Extract the [x, y] coordinate from the center of the cell holding the provided text.  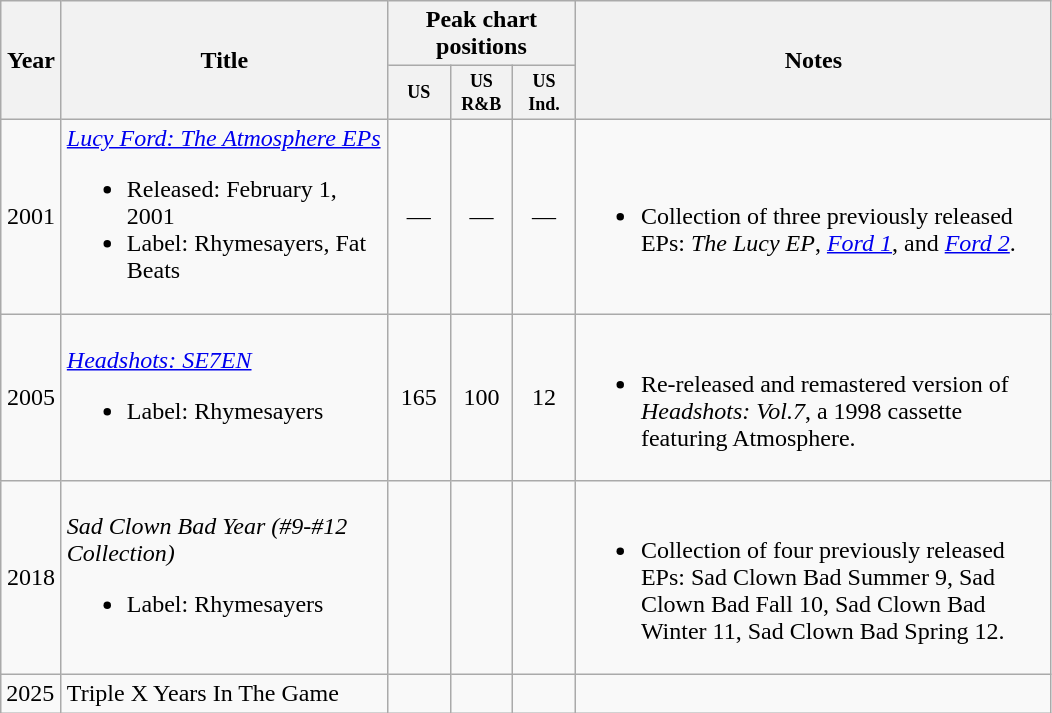
165 [418, 398]
US [418, 93]
Title [224, 60]
Notes [813, 60]
Year [32, 60]
2025 [32, 694]
Peak chart positions [481, 34]
Collection of three previously released EPs: The Lucy EP, Ford 1, and Ford 2. [813, 216]
2001 [32, 216]
Triple X Years In The Game [224, 694]
USR&B [482, 93]
Lucy Ford: The Atmosphere EPsReleased: February 1, 2001Label: Rhymesayers, Fat Beats [224, 216]
100 [482, 398]
Re-released and remastered version of Headshots: Vol.7, a 1998 cassette featuring Atmosphere. [813, 398]
12 [544, 398]
Headshots: SE7ENLabel: Rhymesayers [224, 398]
USInd. [544, 93]
2018 [32, 578]
Sad Clown Bad Year (#9-#12 Collection)Label: Rhymesayers [224, 578]
Collection of four previously released EPs: Sad Clown Bad Summer 9, Sad Clown Bad Fall 10, Sad Clown Bad Winter 11, Sad Clown Bad Spring 12. [813, 578]
2005 [32, 398]
